Pinpoint the cell where the given text exists, returning its (x, y) midpoint coordinate. 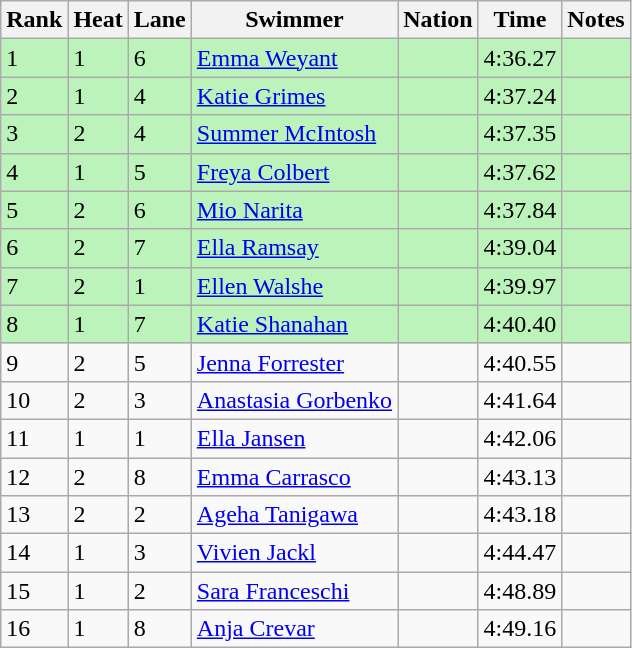
11 (34, 438)
Jenna Forrester (294, 362)
Katie Grimes (294, 96)
4:40.40 (520, 324)
9 (34, 362)
10 (34, 400)
Ageha Tanigawa (294, 515)
Ella Jansen (294, 438)
4:48.89 (520, 591)
4:43.18 (520, 515)
Time (520, 20)
Rank (34, 20)
Nation (438, 20)
Mio Narita (294, 210)
Vivien Jackl (294, 553)
16 (34, 629)
Emma Carrasco (294, 477)
4:37.35 (520, 134)
13 (34, 515)
Emma Weyant (294, 58)
Ellen Walshe (294, 286)
4:37.84 (520, 210)
4:37.62 (520, 172)
4:49.16 (520, 629)
15 (34, 591)
Freya Colbert (294, 172)
Swimmer (294, 20)
14 (34, 553)
Sara Franceschi (294, 591)
Notes (596, 20)
4:37.24 (520, 96)
4:36.27 (520, 58)
4:40.55 (520, 362)
Anastasia Gorbenko (294, 400)
4:44.47 (520, 553)
Lane (160, 20)
Ella Ramsay (294, 248)
Heat (98, 20)
4:41.64 (520, 400)
4:39.97 (520, 286)
Katie Shanahan (294, 324)
4:43.13 (520, 477)
12 (34, 477)
Anja Crevar (294, 629)
Summer McIntosh (294, 134)
4:39.04 (520, 248)
4:42.06 (520, 438)
